Output the [X, Y] coordinate of the center of the cell containing the given text.  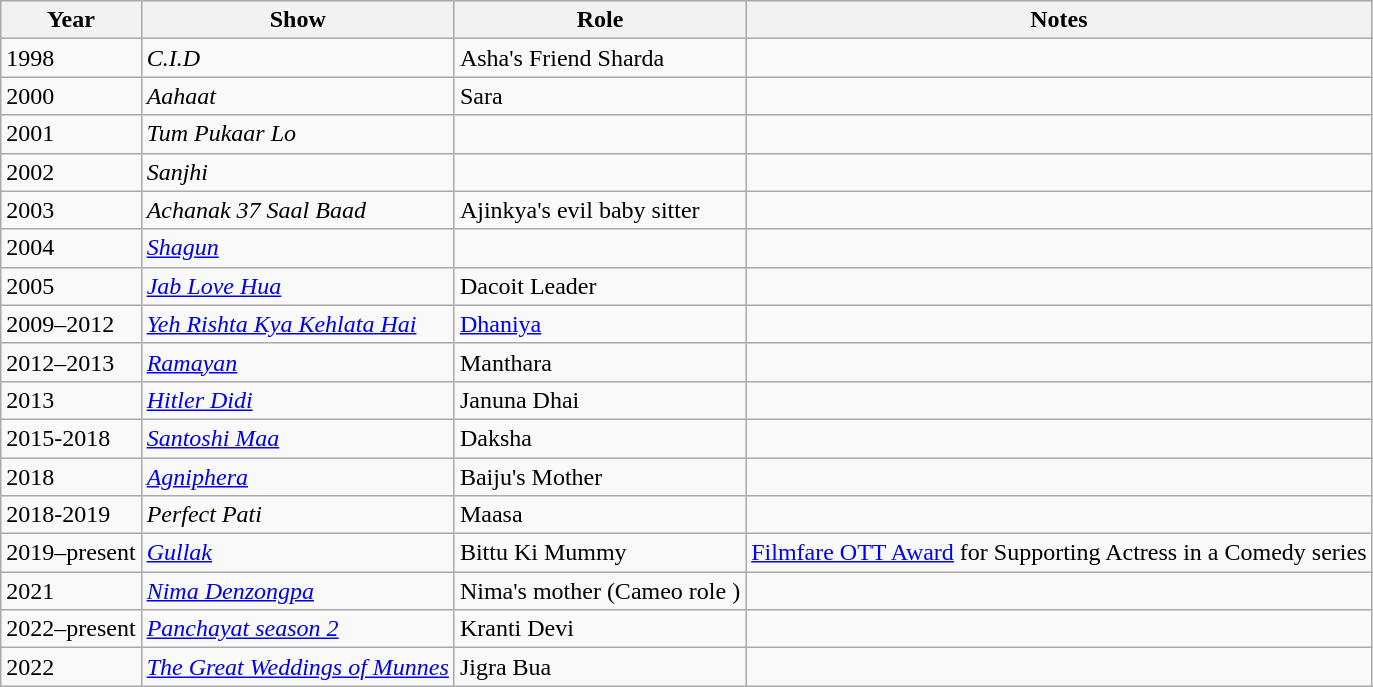
2009–2012 [71, 324]
2000 [71, 96]
Gullak [298, 553]
Jigra Bua [600, 667]
2018 [71, 477]
C.I.D [298, 58]
Year [71, 20]
2003 [71, 210]
2019–present [71, 553]
Ajinkya's evil baby sitter [600, 210]
2022 [71, 667]
Bittu Ki Mummy [600, 553]
2013 [71, 400]
2004 [71, 248]
2022–present [71, 629]
Sanjhi [298, 172]
Kranti Devi [600, 629]
Asha's Friend Sharda [600, 58]
Aahaat [298, 96]
Show [298, 20]
Agniphera [298, 477]
Yeh Rishta Kya Kehlata Hai [298, 324]
Sara [600, 96]
2021 [71, 591]
Dhaniya [600, 324]
Baiju's Mother [600, 477]
Hitler Didi [298, 400]
Nima Denzongpa [298, 591]
2015-2018 [71, 438]
Notes [1059, 20]
The Great Weddings of Munnes [298, 667]
Santoshi Maa [298, 438]
1998 [71, 58]
Daksha [600, 438]
Tum Pukaar Lo [298, 134]
Role [600, 20]
Achanak 37 Saal Baad [298, 210]
Nima's mother (Cameo role ) [600, 591]
Filmfare OTT Award for Supporting Actress in a Comedy series [1059, 553]
Dacoit Leader [600, 286]
2001 [71, 134]
Ramayan [298, 362]
Manthara [600, 362]
2002 [71, 172]
2018-2019 [71, 515]
Perfect Pati [298, 515]
Panchayat season 2 [298, 629]
Maasa [600, 515]
2012–2013 [71, 362]
2005 [71, 286]
Januna Dhai [600, 400]
Shagun [298, 248]
Jab Love Hua [298, 286]
